Capture the cell that displays the provided text and extract its (X, Y) central coordinate. 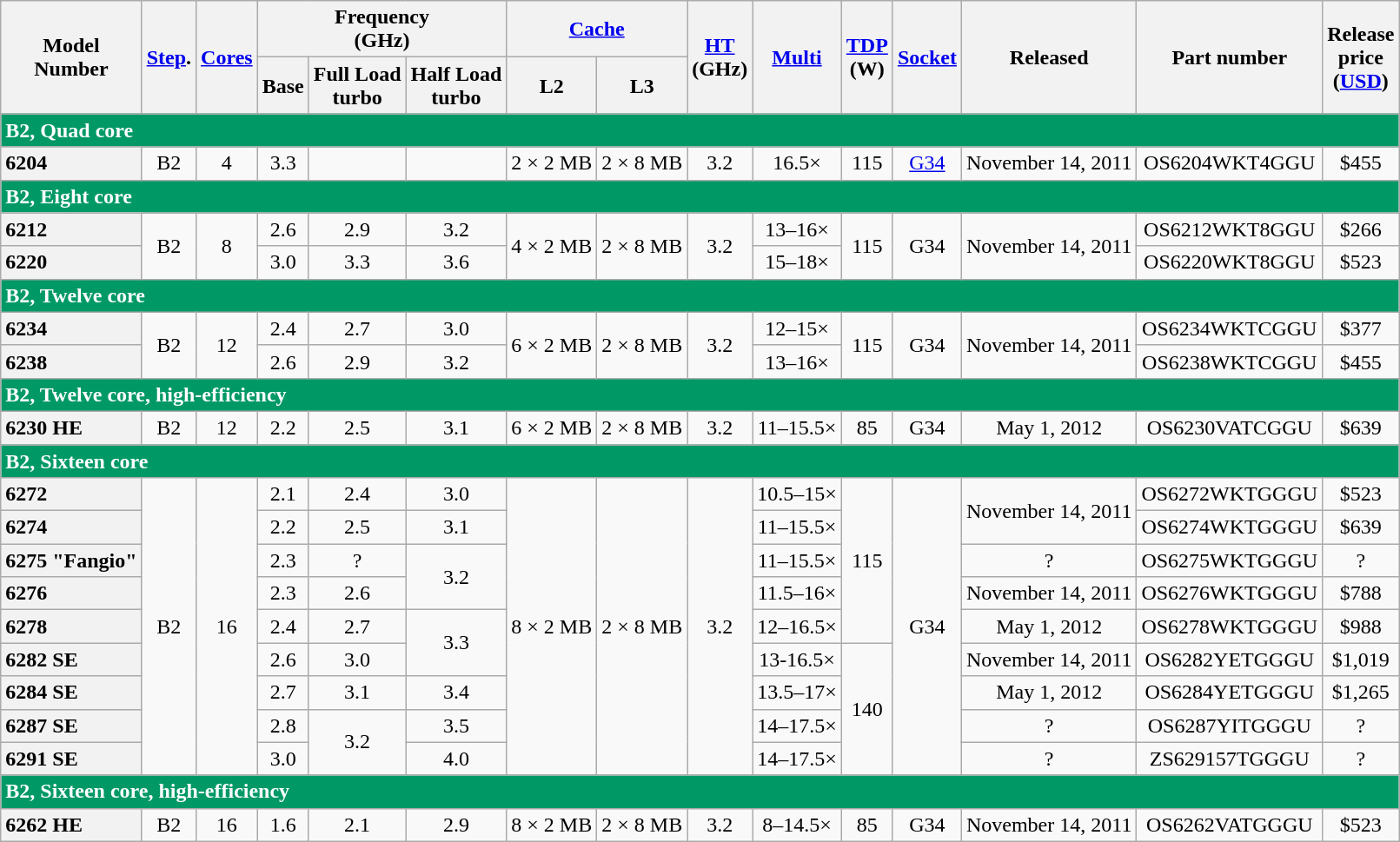
3.5 (456, 726)
OS6274WKTGGGU (1230, 527)
OS6272WKTGGGU (1230, 494)
OS6275WKTGGGU (1230, 560)
6212 (71, 229)
Half Loadturbo (456, 85)
L2 (552, 85)
Released (1048, 57)
Socket (926, 57)
6284 SE (71, 693)
$1,019 (1361, 660)
6230 HE (71, 428)
B2, Twelve core, high-efficiency (700, 394)
OS6284YETGGGU (1230, 693)
Multi (798, 57)
Frequency(GHz) (382, 30)
OS6230VATCGGU (1230, 428)
OS6234WKTCGGU (1230, 328)
B2, Eight core (700, 196)
3.6 (456, 262)
OS6220WKT8GGU (1230, 262)
6272 (71, 494)
$377 (1361, 328)
16.5× (798, 163)
L3 (642, 85)
Step. (169, 57)
6234 (71, 328)
OS6204WKT4GGU (1230, 163)
Releaseprice(USD) (1361, 57)
B2, Sixteen core (700, 461)
TDP(W) (867, 57)
ZS629157TGGGU (1230, 759)
$266 (1361, 229)
12–16.5× (798, 627)
B2, Quad core (700, 130)
OS6276WKTGGGU (1230, 593)
6287 SE (71, 726)
$1,265 (1361, 693)
Part number (1230, 57)
3.4 (456, 693)
6276 (71, 593)
$788 (1361, 593)
12–15× (798, 328)
HT(GHz) (720, 57)
1.6 (283, 825)
ModelNumber (71, 57)
OS6238WKTCGGU (1230, 361)
B2, Sixteen core, high-efficiency (700, 792)
4 (228, 163)
6204 (71, 163)
8 (228, 246)
6275 "Fangio" (71, 560)
10.5–15× (798, 494)
Cores (228, 57)
6274 (71, 527)
6238 (71, 361)
Cache (597, 30)
Full Loadturbo (357, 85)
6220 (71, 262)
4 × 2 MB (552, 246)
OS6282YETGGGU (1230, 660)
OS6287YITGGGU (1230, 726)
6262 HE (71, 825)
B2, Twelve core (700, 295)
6278 (71, 627)
15–18× (798, 262)
OS6278WKTGGGU (1230, 627)
2.8 (283, 726)
4.0 (456, 759)
6282 SE (71, 660)
8–14.5× (798, 825)
Base (283, 85)
OS6212WKT8GGU (1230, 229)
13.5–17× (798, 693)
2 × 2 MB (552, 163)
11.5–16× (798, 593)
$988 (1361, 627)
6291 SE (71, 759)
140 (867, 709)
13-16.5× (798, 660)
OS6262VATGGGU (1230, 825)
